Find where the given text appears and provide that cell's center as [x, y] coordinate. 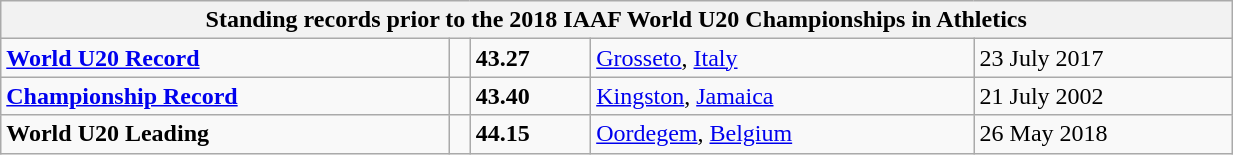
43.27 [530, 58]
23 July 2017 [1103, 58]
Standing records prior to the 2018 IAAF World U20 Championships in Athletics [616, 20]
Oordegem, Belgium [782, 134]
Kingston, Jamaica [782, 96]
World U20 Record [226, 58]
44.15 [530, 134]
26 May 2018 [1103, 134]
21 July 2002 [1103, 96]
43.40 [530, 96]
Championship Record [226, 96]
World U20 Leading [226, 134]
Grosseto, Italy [782, 58]
